For the text-containing cell, return its midpoint in [X, Y] coordinate format. 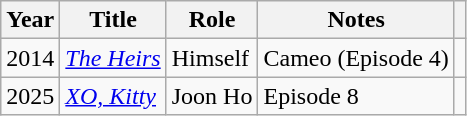
2014 [30, 58]
Title [113, 20]
Joon Ho [212, 96]
Year [30, 20]
XO, Kitty [113, 96]
Notes [356, 20]
Episode 8 [356, 96]
2025 [30, 96]
Himself [212, 58]
Role [212, 20]
The Heirs [113, 58]
Cameo (Episode 4) [356, 58]
